Determine the [X, Y] coordinate at the center of the cell enclosing the given text.  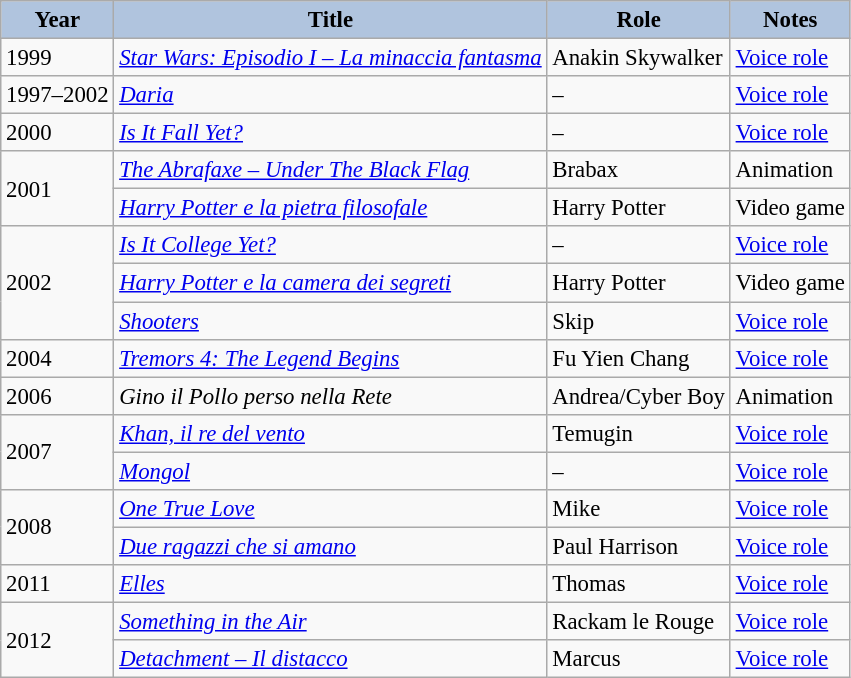
Detachment – Il distacco [330, 659]
2002 [58, 282]
Due ragazzi che si amano [330, 546]
Harry Potter e la pietra filosofale [330, 208]
Mike [638, 509]
1997–2002 [58, 95]
2006 [58, 396]
Brabax [638, 170]
2004 [58, 358]
Khan, il re del vento [330, 433]
Is It College Yet? [330, 245]
1999 [58, 58]
Anakin Skywalker [638, 58]
Notes [790, 20]
2008 [58, 528]
Elles [330, 584]
The Abrafaxe – Under The Black Flag [330, 170]
Role [638, 20]
Daria [330, 95]
Mongol [330, 471]
Gino il Pollo perso nella Rete [330, 396]
Fu Yien Chang [638, 358]
2000 [58, 133]
Title [330, 20]
Rackam le Rouge [638, 621]
Something in the Air [330, 621]
Marcus [638, 659]
2011 [58, 584]
One True Love [330, 509]
2007 [58, 452]
Paul Harrison [638, 546]
Andrea/Cyber Boy [638, 396]
Year [58, 20]
Star Wars: Episodio I – La minaccia fantasma [330, 58]
Thomas [638, 584]
Tremors 4: The Legend Begins [330, 358]
Shooters [330, 321]
Skip [638, 321]
2012 [58, 640]
Temugin [638, 433]
2001 [58, 188]
Is It Fall Yet? [330, 133]
Harry Potter e la camera dei segreti [330, 283]
